Locate the cell with the specified text and output its (X, Y) center coordinate. 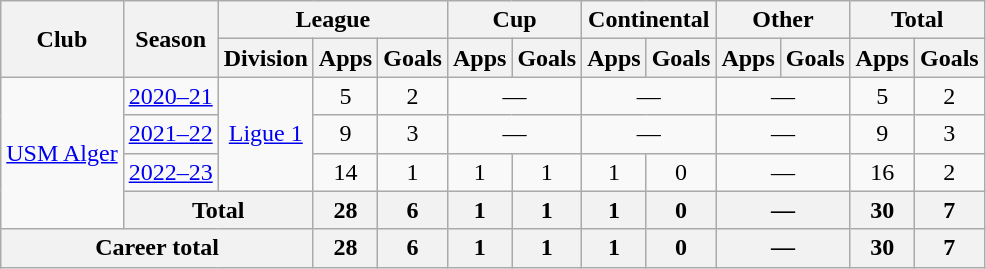
USM Alger (62, 153)
2020–21 (170, 96)
League (332, 20)
Division (266, 58)
2022–23 (170, 172)
Club (62, 39)
16 (882, 172)
Season (170, 39)
Ligue 1 (266, 134)
Cup (514, 20)
Other (783, 20)
2021–22 (170, 134)
Career total (158, 248)
Continental (649, 20)
14 (345, 172)
